Return the [x, y] coordinate for the center point of the cell that contains the specified text.  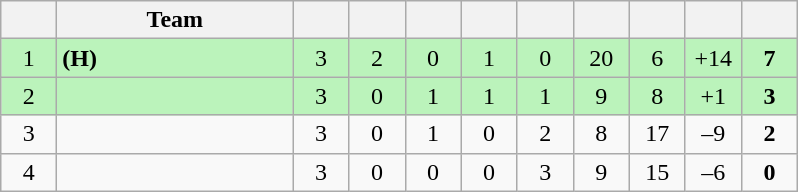
4 [29, 172]
15 [657, 172]
17 [657, 134]
–9 [713, 134]
+1 [713, 96]
–6 [713, 172]
7 [769, 58]
+14 [713, 58]
Team [175, 20]
(H) [175, 58]
20 [601, 58]
6 [657, 58]
